Locate the cell with the specified text and output its (X, Y) center coordinate. 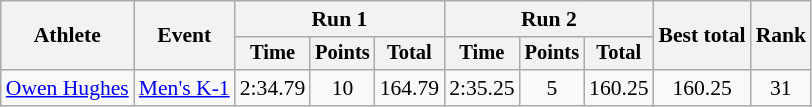
Men's K-1 (184, 88)
Rank (782, 36)
10 (342, 88)
2:34.79 (272, 88)
Owen Hughes (68, 88)
31 (782, 88)
Run 2 (548, 19)
Run 1 (340, 19)
Best total (702, 36)
5 (552, 88)
164.79 (410, 88)
Athlete (68, 36)
2:35.25 (482, 88)
Event (184, 36)
